Provide the [x, y] coordinate of the cell's center where the given text is located.  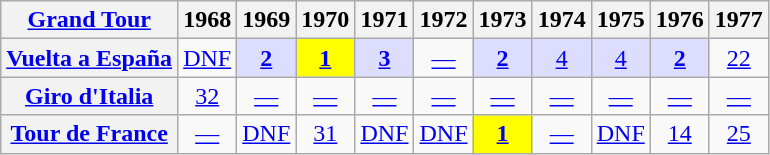
1971 [384, 20]
1969 [266, 20]
Giro d'Italia [90, 96]
25 [738, 134]
1968 [208, 20]
1974 [562, 20]
1970 [326, 20]
1976 [680, 20]
32 [208, 96]
1977 [738, 20]
Grand Tour [90, 20]
1972 [444, 20]
14 [680, 134]
1973 [502, 20]
22 [738, 58]
31 [326, 134]
Vuelta a España [90, 58]
Tour de France [90, 134]
1975 [620, 20]
3 [384, 58]
